Determine the [x, y] coordinate at the center of the cell enclosing the given text.  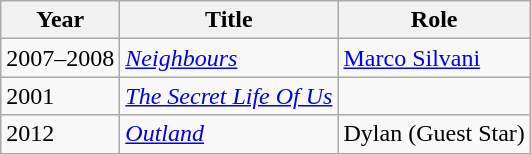
Neighbours [229, 58]
Dylan (Guest Star) [434, 134]
Title [229, 20]
The Secret Life Of Us [229, 96]
2007–2008 [60, 58]
Marco Silvani [434, 58]
2012 [60, 134]
2001 [60, 96]
Outland [229, 134]
Role [434, 20]
Year [60, 20]
